Provide the (X, Y) coordinate of the cell's center where the given text is located.  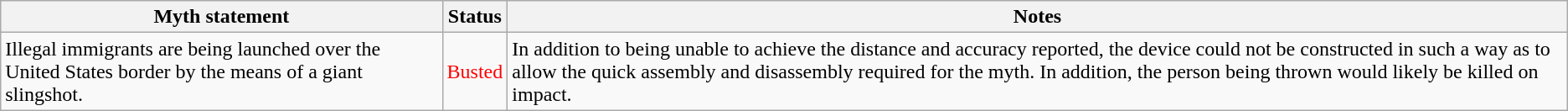
Illegal immigrants are being launched over the United States border by the means of a giant slingshot. (221, 71)
Busted (475, 71)
Notes (1037, 17)
Status (475, 17)
Myth statement (221, 17)
